For the text-containing cell, return its midpoint in [x, y] coordinate format. 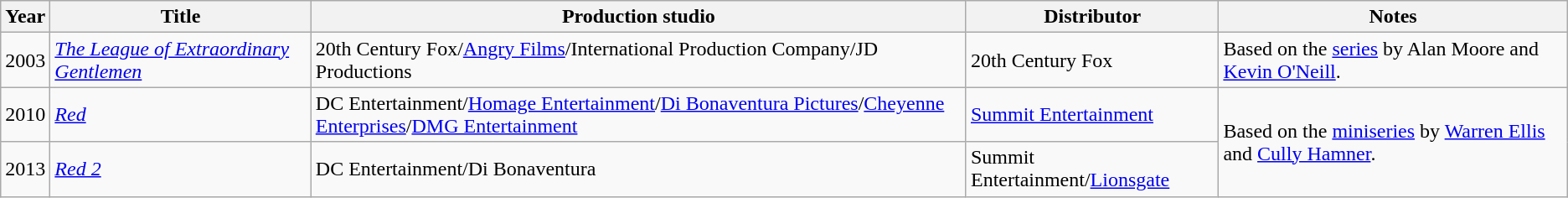
Title [181, 17]
Based on the miniseries by Warren Ellis and Cully Hamner. [1393, 142]
Red 2 [181, 169]
Summit Entertainment/Lionsgate [1092, 169]
2010 [25, 114]
2003 [25, 60]
Notes [1393, 17]
DC Entertainment/Di Bonaventura [638, 169]
The League of Extraordinary Gentlemen [181, 60]
2013 [25, 169]
Year [25, 17]
Red [181, 114]
20th Century Fox/Angry Films/International Production Company/JD Productions [638, 60]
Distributor [1092, 17]
Based on the series by Alan Moore and Kevin O'Neill. [1393, 60]
DC Entertainment/Homage Entertainment/Di Bonaventura Pictures/Cheyenne Enterprises/DMG Entertainment [638, 114]
Summit Entertainment [1092, 114]
20th Century Fox [1092, 60]
Production studio [638, 17]
